Search for the cell housing the specified text and yield its (x, y) center coordinate. 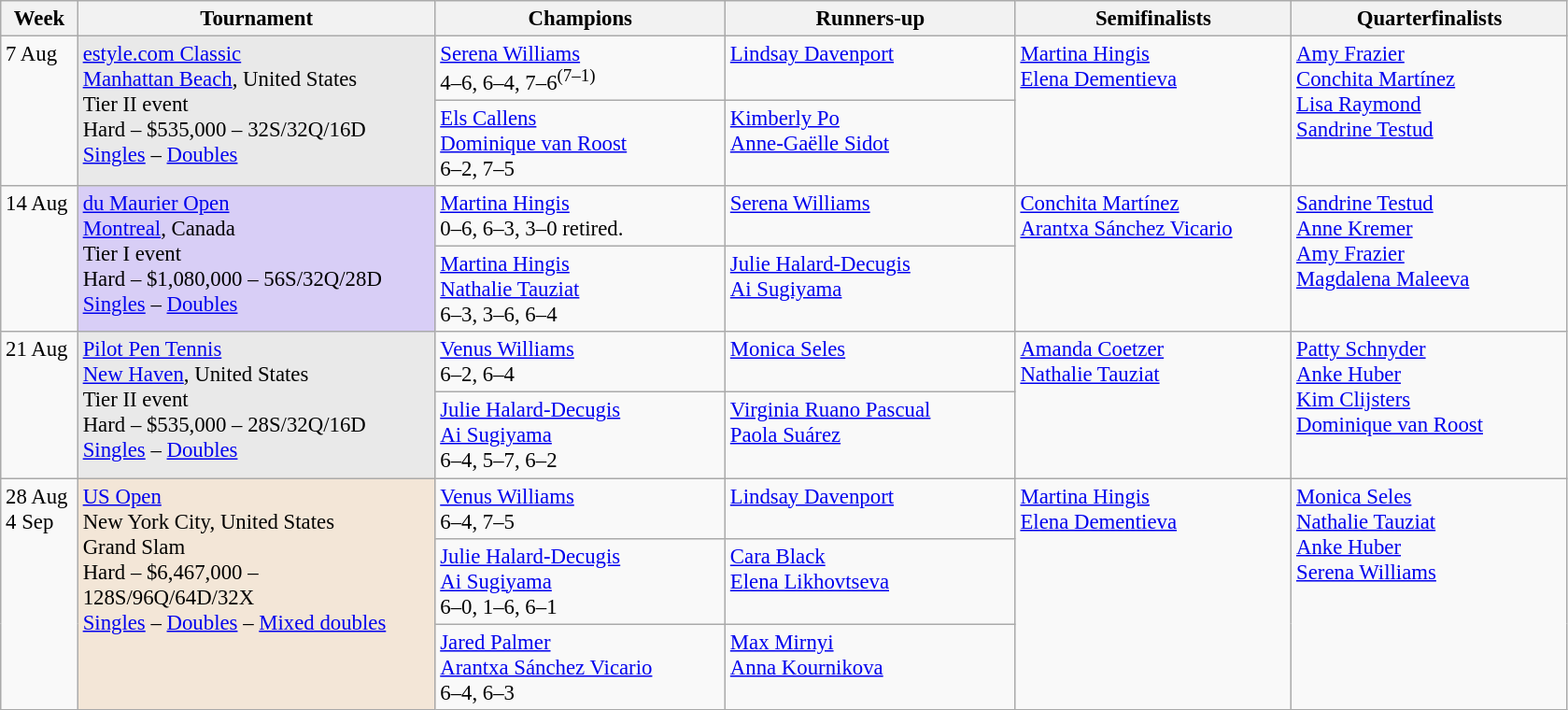
Amanda Coetzer Nathalie Tauziat (1153, 405)
Serena Williams (870, 217)
Martina Hingis 0–6, 6–3, 3–0 retired. (581, 217)
Julie Halard-Decugis Ai Sugiyama6–4, 5–7, 6–2 (581, 435)
Julie Halard-Decugis Ai Sugiyama (870, 290)
du Maurier Open Montreal, Canada Tier I eventHard – $1,080,000 – 56S/32Q/28DSingles – Doubles (256, 259)
Els Callens Dominique van Roost6–2, 7–5 (581, 144)
Runners-up (870, 19)
Serena Williams 4–6, 6–4, 7–6(7–1) (581, 69)
14 Aug (39, 259)
Conchita Martínez Arantxa Sánchez Vicario (1153, 259)
Virginia Ruano Pascual Paola Suárez (870, 435)
Martina Hingis Nathalie Tauziat6–3, 3–6, 6–4 (581, 290)
Quarterfinalists (1430, 19)
Jared Palmer Arantxa Sánchez Vicario6–4, 6–3 (581, 667)
Venus Williams 6–2, 6–4 (581, 362)
Pilot Pen Tennis New Haven, United States Tier II eventHard – $535,000 – 28S/32Q/16DSingles – Doubles (256, 405)
Cara Black Elena Likhovtseva (870, 581)
Sandrine Testud Anne Kremer Amy Frazier Magdalena Maleeva (1430, 259)
Week (39, 19)
Kimberly Po Anne-Gaëlle Sidot (870, 144)
7 Aug (39, 112)
Monica Seles (870, 362)
Julie Halard-Decugis Ai Sugiyama6–0, 1–6, 6–1 (581, 581)
Champions (581, 19)
21 Aug (39, 405)
Monica Seles Nathalie Tauziat Anke Huber Serena Williams (1430, 594)
28 Aug4 Sep (39, 594)
Tournament (256, 19)
Max Mirnyi Anna Kournikova (870, 667)
Venus Williams 6–4, 7–5 (581, 508)
US Open New York City, United States Grand SlamHard – $6,467,000 – 128S/96Q/64D/32XSingles – Doubles – Mixed doubles (256, 594)
Patty Schnyder Anke Huber Kim Clijsters Dominique van Roost (1430, 405)
Semifinalists (1153, 19)
estyle.com Classic Manhattan Beach, United States Tier II eventHard – $535,000 – 32S/32Q/16DSingles – Doubles (256, 112)
Amy Frazier Conchita Martínez Lisa Raymond Sandrine Testud (1430, 112)
